Determine the (x, y) coordinate at the center of the cell enclosing the given text.  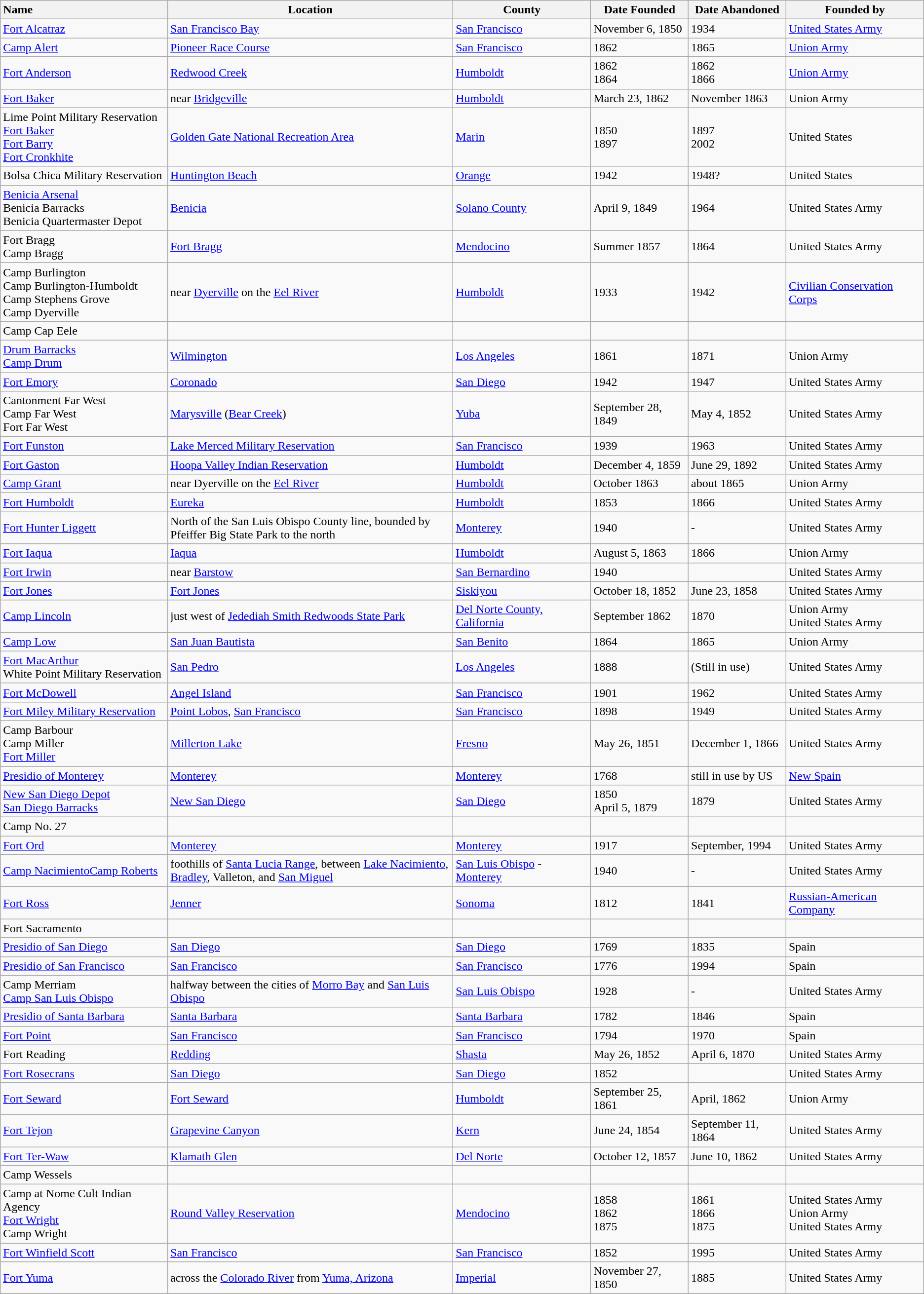
1768 (640, 775)
1898 (640, 711)
San Francisco Bay (310, 29)
Union ArmyUnited States Army (855, 616)
Fort Miley Military Reservation (84, 711)
1928 (640, 991)
about 1865 (737, 484)
Date Founded (640, 10)
Bolsa Chica Military Reservation (84, 176)
April 9, 1849 (640, 208)
Fort Point (84, 1035)
Camp Low (84, 642)
Benicia (310, 208)
October 18, 1852 (640, 591)
Round Valley Reservation (310, 1214)
August 5, 1863 (640, 553)
Shasta (522, 1054)
Camp Cap Eele (84, 331)
1769 (640, 947)
Pioneer Race Course (310, 47)
October 1863 (640, 484)
1949 (737, 711)
Camp Wessels (84, 1175)
Point Lobos, San Francisco (310, 711)
Camp NacimientoCamp Roberts (84, 871)
Fort Ord (84, 845)
Camp Alert (84, 47)
Fort Ross (84, 903)
Fort Bragg (310, 247)
Grapevine Canyon (310, 1130)
Fort McDowell (84, 692)
18501897 (640, 137)
Fort Hunter Liggett (84, 528)
Fort Ter-Waw (84, 1156)
186118661875 (737, 1214)
1964 (737, 208)
1970 (737, 1035)
Cantonment Far West Camp Far WestFort Far West (84, 414)
San Luis Obispo (522, 991)
Angel Island (310, 692)
Fort Tejon (84, 1130)
Summer 1857 (640, 247)
Klamath Glen (310, 1156)
Fort Alcatraz (84, 29)
Solano County (522, 208)
Fort Sacramento (84, 928)
Kern (522, 1130)
United States ArmyUnion ArmyUnited States Army (855, 1214)
Drum BarracksCamp Drum (84, 356)
1948? (737, 176)
Fort Funston (84, 446)
November 1863 (737, 98)
San Bernardino (522, 572)
Presidio of San Diego (84, 947)
Orange (522, 176)
Location (310, 10)
Camp at Nome Cult Indian AgencyFort WrightCamp Wright (84, 1214)
1835 (737, 947)
1962 (737, 692)
September 1862 (640, 616)
near Bridgeville (310, 98)
Yuba (522, 414)
Marysville (Bear Creek) (310, 414)
still in use by US (737, 775)
Camp No. 27 (84, 827)
Fort MacArthurWhite Point Military Reservation (84, 667)
Date Abandoned (737, 10)
1947 (737, 381)
Benicia ArsenalBenicia BarracksBenicia Quartermaster Depot (84, 208)
Camp BurlingtonCamp Burlington-HumboldtCamp Stephens GroveCamp Dyerville (84, 292)
1885 (737, 1278)
Eureka (310, 502)
November 27, 1850 (640, 1278)
Siskiyou (522, 591)
1782 (640, 1017)
June 23, 1858 (737, 591)
Fort Emory (84, 381)
1934 (737, 29)
Marin (522, 137)
September, 1994 (737, 845)
September 25, 1861 (640, 1099)
San Benito (522, 642)
Hoopa Valley Indian Reservation (310, 465)
San Juan Bautista (310, 642)
Del Norte County, California (522, 616)
Fort Iaqua (84, 553)
Presidio of San Francisco (84, 966)
1933 (640, 292)
October 12, 1857 (640, 1156)
Lake Merced Military Reservation (310, 446)
1841 (737, 903)
Imperial (522, 1278)
November 6, 1850 (640, 29)
Fort Rosecrans (84, 1073)
Lime Point Military ReservationFort BakerFort BarryFort Cronkhite (84, 137)
18621864 (640, 73)
Redding (310, 1054)
18621866 (737, 73)
June 10, 1862 (737, 1156)
Russian-American Company (855, 903)
Founded by (855, 10)
just west of Jedediah Smith Redwoods State Park (310, 616)
June 29, 1892 (737, 465)
Camp BarbourCamp MillerFort Miller (84, 743)
halfway between the cities of Morro Bay and San Luis Obispo (310, 991)
across the Colorado River from Yuma, Arizona (310, 1278)
Fort Anderson (84, 73)
May 4, 1852 (737, 414)
Presidio of Santa Barbara (84, 1017)
foothills of Santa Lucia Range, between Lake Nacimiento,Bradley, Valleton, and San Miguel (310, 871)
June 24, 1854 (640, 1130)
Fort BraggCamp Bragg (84, 247)
Name (84, 10)
Jenner (310, 903)
Fort Gaston (84, 465)
1850April 5, 1879 (640, 801)
North of the San Luis Obispo County line, bounded byPfeiffer Big State Park to the north (310, 528)
December 1, 1866 (737, 743)
Camp Grant (84, 484)
May 26, 1852 (640, 1054)
County (522, 10)
near Barstow (310, 572)
Camp Lincoln (84, 616)
1861 (640, 356)
Civilian Conservation Corps (855, 292)
1888 (640, 667)
1870 (737, 616)
1862 (640, 47)
1901 (640, 692)
Fresno (522, 743)
Wilmington (310, 356)
March 23, 1862 (640, 98)
Huntington Beach (310, 176)
September 11, 1864 (737, 1130)
(Still in use) (737, 667)
Fort Yuma (84, 1278)
New San Diego (310, 801)
1871 (737, 356)
Camp MerriamCamp San Luis Obispo (84, 991)
Sonoma (522, 903)
1917 (640, 845)
Fort Irwin (84, 572)
1853 (640, 502)
San Luis Obispo - Monterey (522, 871)
1879 (737, 801)
1939 (640, 446)
Fort Humboldt (84, 502)
Fort Winfield Scott (84, 1253)
1776 (640, 966)
New Spain (855, 775)
1794 (640, 1035)
Golden Gate National Recreation Area (310, 137)
1995 (737, 1253)
May 26, 1851 (640, 743)
Iaqua (310, 553)
1812 (640, 903)
April, 1862 (737, 1099)
December 4, 1859 (640, 465)
September 28, 1849 (640, 414)
April 6, 1870 (737, 1054)
Del Norte (522, 1156)
Fort Reading (84, 1054)
18972002 (737, 137)
Millerton Lake (310, 743)
Coronado (310, 381)
1858 18621875 (640, 1214)
Presidio of Monterey (84, 775)
San Pedro (310, 667)
1994 (737, 966)
New San Diego DepotSan Diego Barracks (84, 801)
Redwood Creek (310, 73)
1846 (737, 1017)
Fort Baker (84, 98)
1963 (737, 446)
